Find where the given text appears and provide that cell's center as [X, Y] coordinate. 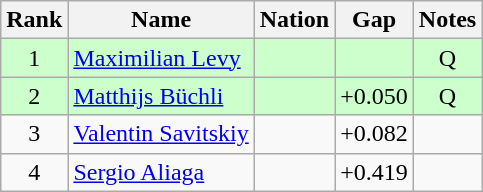
Matthijs Büchli [161, 96]
Nation [294, 20]
Maximilian Levy [161, 58]
Sergio Aliaga [161, 172]
+0.419 [374, 172]
Name [161, 20]
Rank [34, 20]
1 [34, 58]
+0.082 [374, 134]
2 [34, 96]
+0.050 [374, 96]
3 [34, 134]
Valentin Savitskiy [161, 134]
4 [34, 172]
Gap [374, 20]
Notes [447, 20]
